Search for the cell housing the specified text and yield its [x, y] center coordinate. 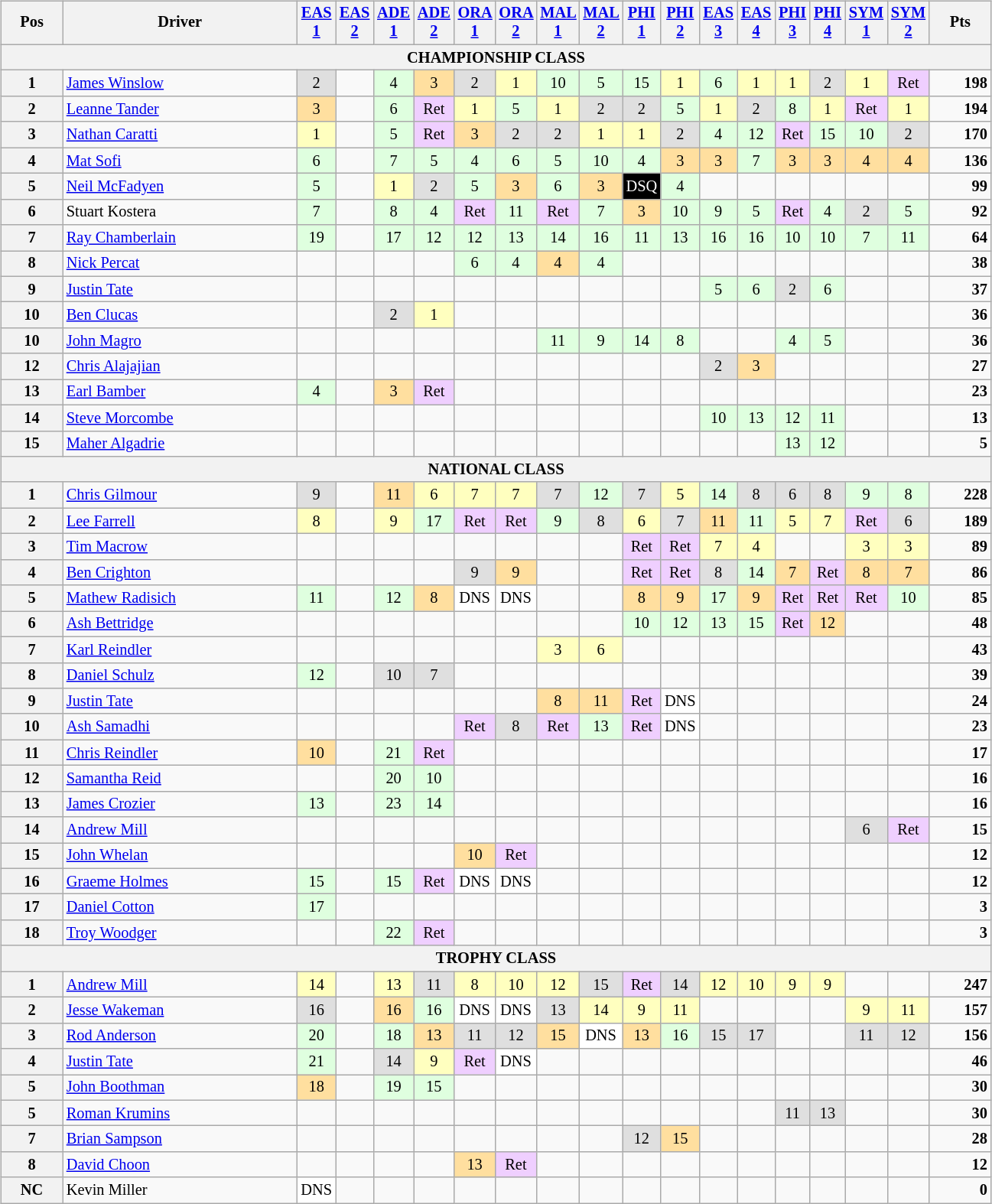
86 [961, 572]
ADE 2 [434, 23]
Ben Crighton [181, 572]
Jesse Wakeman [181, 1010]
22 [393, 933]
Chris Reindler [181, 753]
228 [961, 495]
99 [961, 187]
Earl Bamber [181, 392]
39 [961, 675]
John Whelan [181, 856]
EAS 1 [316, 23]
Driver [181, 23]
157 [961, 1010]
Ash Samadhi [181, 727]
Nathan Caratti [181, 135]
Ray Chamberlain [181, 238]
Neil McFadyen [181, 187]
170 [961, 135]
Roman Krumins [181, 1113]
Lee Farrell [181, 521]
Samantha Reid [181, 779]
27 [961, 366]
TROPHY CLASS [496, 958]
Maher Algadrie [181, 444]
Ash Bettridge [181, 624]
92 [961, 212]
Leanne Tander [181, 109]
156 [961, 1036]
Steve Morcombe [181, 418]
64 [961, 238]
Tim Macrow [181, 547]
John Magro [181, 341]
189 [961, 521]
CHAMPIONSHIP CLASS [496, 57]
48 [961, 624]
PHI 2 [680, 23]
Rod Anderson [181, 1036]
John Boothman [181, 1088]
EAS 3 [719, 23]
Nick Percat [181, 264]
MAL 1 [558, 23]
85 [961, 598]
SYM 2 [909, 23]
Daniel Schulz [181, 675]
46 [961, 1062]
Karl Reindler [181, 649]
Mathew Radisich [181, 598]
Pts [961, 23]
Graeme Holmes [181, 881]
Chris Alajajian [181, 366]
Mat Sofi [181, 161]
MAL 2 [600, 23]
Ben Clucas [181, 315]
28 [961, 1139]
ADE 1 [393, 23]
Stuart Kostera [181, 212]
EAS 2 [355, 23]
Troy Woodger [181, 933]
Pos [32, 23]
43 [961, 649]
NC [32, 1190]
PHI 4 [828, 23]
David Choon [181, 1165]
136 [961, 161]
194 [961, 109]
James Winslow [181, 83]
Brian Sampson [181, 1139]
ORA 2 [516, 23]
EAS 4 [756, 23]
Daniel Cotton [181, 907]
0 [961, 1190]
PHI 1 [642, 23]
24 [961, 701]
37 [961, 289]
Chris Gilmour [181, 495]
NATIONAL CLASS [496, 470]
ORA 1 [475, 23]
198 [961, 83]
PHI 3 [792, 23]
38 [961, 264]
James Crozier [181, 804]
DSQ [642, 187]
89 [961, 547]
247 [961, 984]
SYM 1 [866, 23]
Kevin Miller [181, 1190]
